Pinpoint the cell where the given text exists, returning its [X, Y] midpoint coordinate. 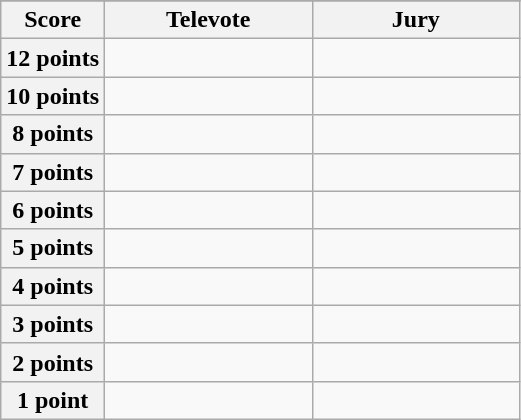
Score [53, 20]
12 points [53, 58]
Jury [416, 20]
3 points [53, 324]
7 points [53, 172]
4 points [53, 286]
10 points [53, 96]
Televote [209, 20]
8 points [53, 134]
1 point [53, 400]
6 points [53, 210]
5 points [53, 248]
2 points [53, 362]
